Detect which cell encompasses the target text, then output its [x, y] center coordinate. 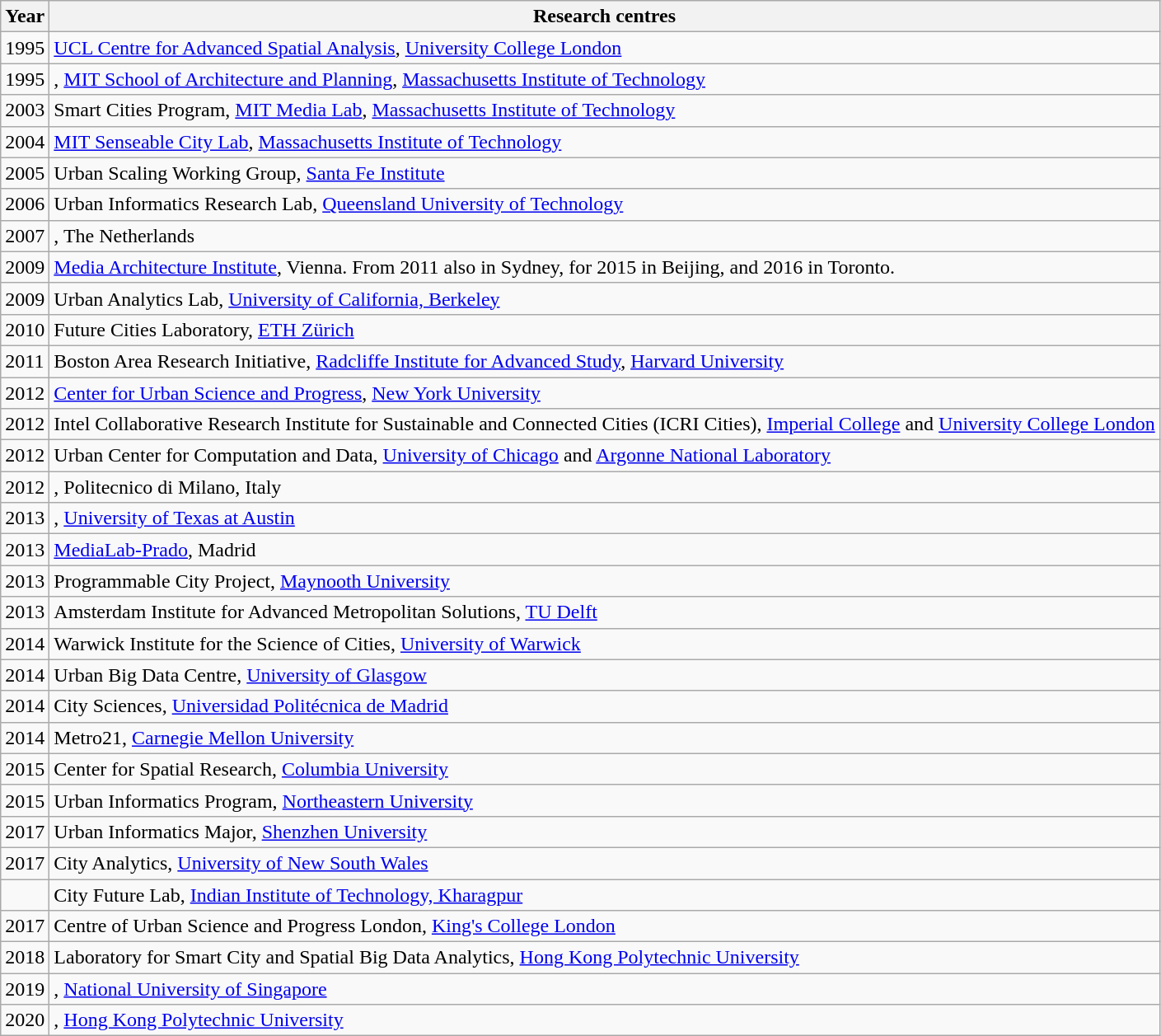
, Politecnico di Milano, Italy [605, 487]
Year [25, 16]
2007 [25, 236]
MIT Senseable City Lab, Massachusetts Institute of Technology [605, 142]
Amsterdam Institute for Advanced Metropolitan Solutions, TU Delft [605, 612]
Urban Informatics Program, Northeastern University [605, 800]
Boston Area Research Initiative, Radcliffe Institute for Advanced Study, Harvard University [605, 361]
Urban Center for Computation and Data, University of Chicago and Argonne National Laboratory [605, 456]
Urban Big Data Centre, University of Glasgow [605, 675]
Laboratory for Smart City and Spatial Big Data Analytics, Hong Kong Polytechnic University [605, 958]
Programmable City Project, Maynooth University [605, 581]
Centre of Urban Science and Progress London, King's College London [605, 926]
Urban Informatics Major, Shenzhen University [605, 832]
2003 [25, 110]
2018 [25, 958]
, MIT School of Architecture and Planning, Massachusetts Institute of Technology [605, 79]
Research centres [605, 16]
, Hong Kong Polytechnic University [605, 1020]
Urban Scaling Working Group, Santa Fe Institute [605, 173]
Center for Spatial Research, Columbia University [605, 769]
Future Cities Laboratory, ETH Zürich [605, 330]
Media Architecture Institute, Vienna. From 2011 also in Sydney, for 2015 in Beijing, and 2016 in Toronto. [605, 267]
2005 [25, 173]
City Future Lab, Indian Institute of Technology, Kharagpur [605, 894]
Urban Informatics Research Lab, Queensland University of Technology [605, 204]
, University of Texas at Austin [605, 518]
2020 [25, 1020]
Urban Analytics Lab, University of California, Berkeley [605, 298]
, National University of Singapore [605, 989]
2004 [25, 142]
City Sciences, Universidad Politécnica de Madrid [605, 706]
2011 [25, 361]
City Analytics, University of New South Wales [605, 863]
2019 [25, 989]
MediaLab-Prado, Madrid [605, 550]
UCL Centre for Advanced Spatial Analysis, University College London [605, 48]
Intel Collaborative Research Institute for Sustainable and Connected Cities (ICRI Cities), Imperial College and University College London [605, 424]
Smart Cities Program, MIT Media Lab, Massachusetts Institute of Technology [605, 110]
Warwick Institute for the Science of Cities, University of Warwick [605, 644]
Metro21, Carnegie Mellon University [605, 738]
, The Netherlands [605, 236]
Center for Urban Science and Progress, New York University [605, 393]
2006 [25, 204]
2010 [25, 330]
